Return [X, Y] of the center of cell containing provided text 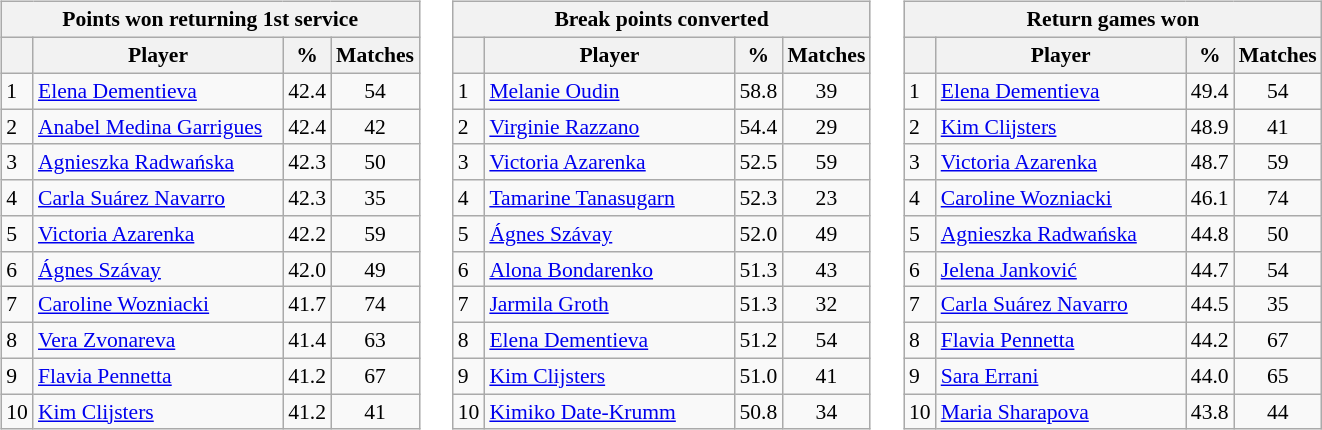
Break points converted [662, 20]
42 [375, 127]
29 [826, 127]
Kimiko Date-Krumm [609, 412]
48.9 [1210, 127]
39 [826, 91]
Vera Zvonareva [158, 340]
44.2 [1210, 340]
Melanie Oudin [609, 91]
44.7 [1210, 269]
Sara Errani [1061, 376]
51.0 [758, 376]
32 [826, 305]
42.2 [307, 234]
52.3 [758, 198]
65 [1278, 376]
Jelena Janković [1061, 269]
42.0 [307, 269]
Anabel Medina Garrigues [158, 127]
51.2 [758, 340]
Tamarine Tanasugarn [609, 198]
50.8 [758, 412]
34 [826, 412]
44 [1278, 412]
23 [826, 198]
43.8 [1210, 412]
58.8 [758, 91]
63 [375, 340]
52.5 [758, 162]
44.5 [1210, 305]
44.8 [1210, 234]
48.7 [1210, 162]
52.0 [758, 234]
46.1 [1210, 198]
44.0 [1210, 376]
Return games won [1113, 20]
41.4 [307, 340]
41.7 [307, 305]
49.4 [1210, 91]
Jarmila Groth [609, 305]
54.4 [758, 127]
Maria Sharapova [1061, 412]
Points won returning 1st service [210, 20]
Alona Bondarenko [609, 269]
43 [826, 269]
Virginie Razzano [609, 127]
